For the text-containing cell, return its midpoint in (X, Y) coordinate format. 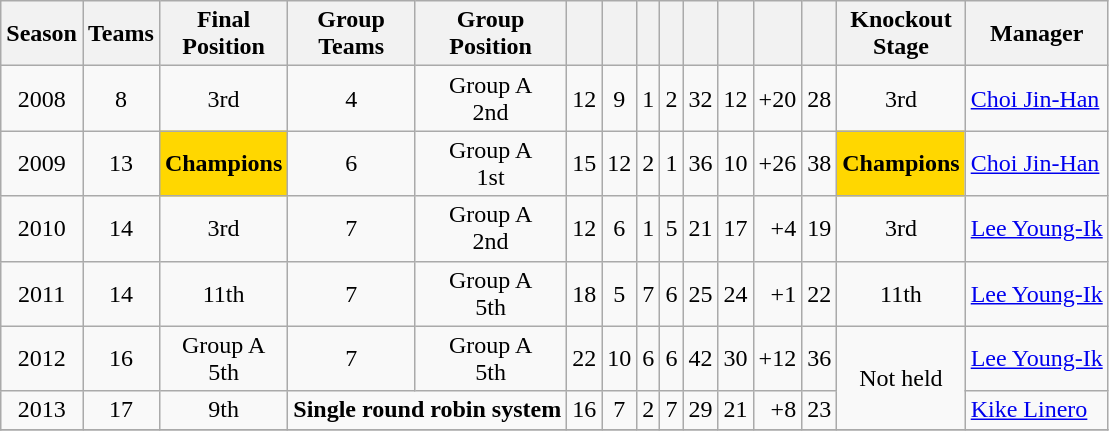
38 (820, 164)
Group A1st (491, 164)
13 (120, 164)
18 (584, 294)
+1 (778, 294)
+26 (778, 164)
Single round robin system (428, 410)
KnockoutStage (901, 34)
+20 (778, 98)
Kike Linero (1036, 410)
+4 (778, 228)
9 (620, 98)
+8 (778, 410)
2012 (42, 358)
Season (42, 34)
FinalPosition (223, 34)
28 (820, 98)
25 (700, 294)
15 (584, 164)
23 (820, 410)
+12 (778, 358)
8 (120, 98)
29 (700, 410)
42 (700, 358)
32 (700, 98)
19 (820, 228)
2009 (42, 164)
2010 (42, 228)
Not held (901, 378)
2013 (42, 410)
Manager (1036, 34)
Teams (120, 34)
2008 (42, 98)
4 (352, 98)
GroupTeams (352, 34)
24 (736, 294)
9th (223, 410)
2011 (42, 294)
30 (736, 358)
GroupPosition (491, 34)
